Search for the cell housing the specified text and yield its [x, y] center coordinate. 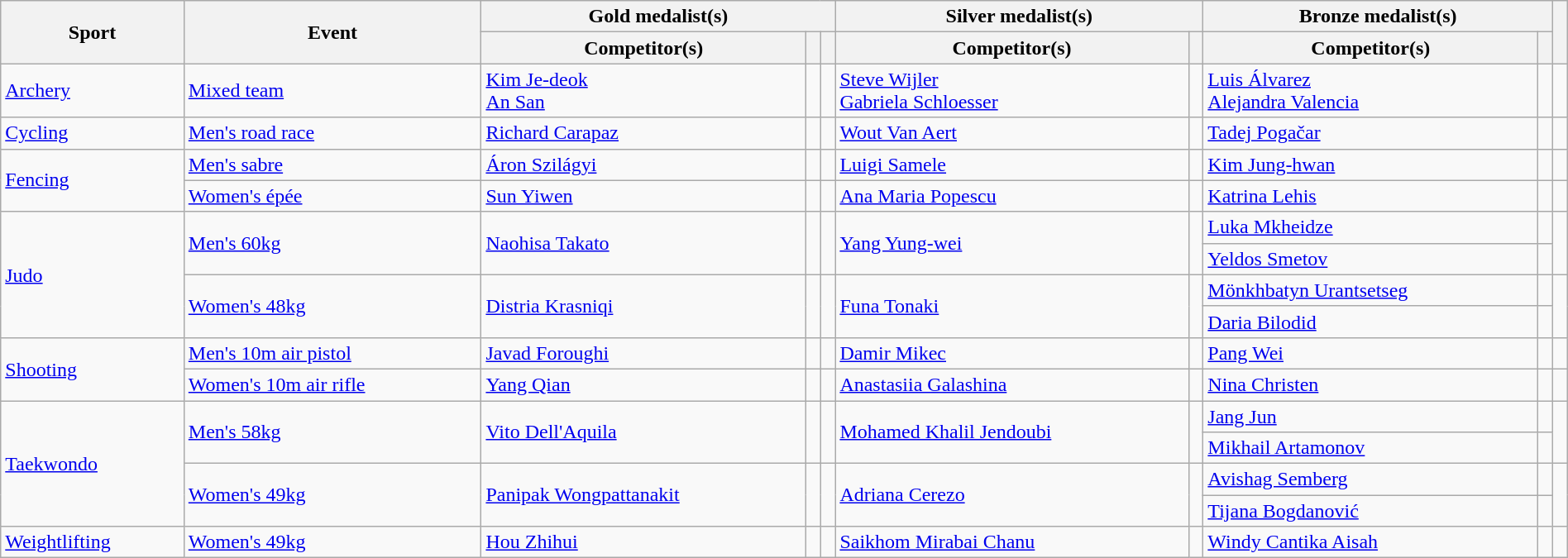
Pang Wei [1371, 353]
Men's 58kg [332, 432]
Men's 60kg [332, 243]
Saikhom Mirabai Chanu [1012, 542]
Richard Carapaz [643, 133]
Men's sabre [332, 165]
Archery [93, 91]
Cycling [93, 133]
Daria Bilodid [1371, 322]
Naohisa Takato [643, 243]
Sport [93, 32]
Silver medalist(s) [1019, 17]
Taekwondo [93, 463]
Damir Mikec [1012, 353]
Avishag Semberg [1371, 479]
Javad Foroughi [643, 353]
Fencing [93, 180]
Shooting [93, 369]
Distria Krasniqi [643, 306]
Event [332, 32]
Kim Jung-hwan [1371, 165]
Tijana Bogdanović [1371, 511]
Luis Álvarez Alejandra Valencia [1371, 91]
Men's road race [332, 133]
Hou Zhihui [643, 542]
Funa Tonaki [1012, 306]
Ana Maria Popescu [1012, 196]
Jang Jun [1371, 416]
Nina Christen [1371, 384]
Yeldos Smetov [1371, 259]
Luigi Samele [1012, 165]
Gold medalist(s) [658, 17]
Women's 10m air rifle [332, 384]
Tadej Pogačar [1371, 133]
Steve Wijler Gabriela Schloesser [1012, 91]
Wout Van Aert [1012, 133]
Windy Cantika Aisah [1371, 542]
Bronze medalist(s) [1378, 17]
Yang Yung-wei [1012, 243]
Katrina Lehis [1371, 196]
Yang Qian [643, 384]
Men's 10m air pistol [332, 353]
Women's 48kg [332, 306]
Adriana Cerezo [1012, 495]
Kim Je-deok An San [643, 91]
Judo [93, 274]
Mixed team [332, 91]
Women's épée [332, 196]
Anastasiia Galashina [1012, 384]
Áron Szilágyi [643, 165]
Mikhail Artamonov [1371, 448]
Panipak Wongpattanakit [643, 495]
Luka Mkheidze [1371, 227]
Weightlifting [93, 542]
Mohamed Khalil Jendoubi [1012, 432]
Mönkhbatyn Urantsetseg [1371, 290]
Sun Yiwen [643, 196]
Vito Dell'Aquila [643, 432]
